Extract the [X, Y] coordinate from the center of the cell holding the provided text.  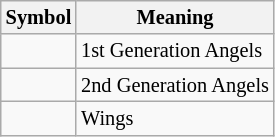
2nd Generation Angels [175, 85]
Wings [175, 118]
1st Generation Angels [175, 51]
Symbol [38, 17]
Meaning [175, 17]
